Locate the cell with the specified text and output its [x, y] center coordinate. 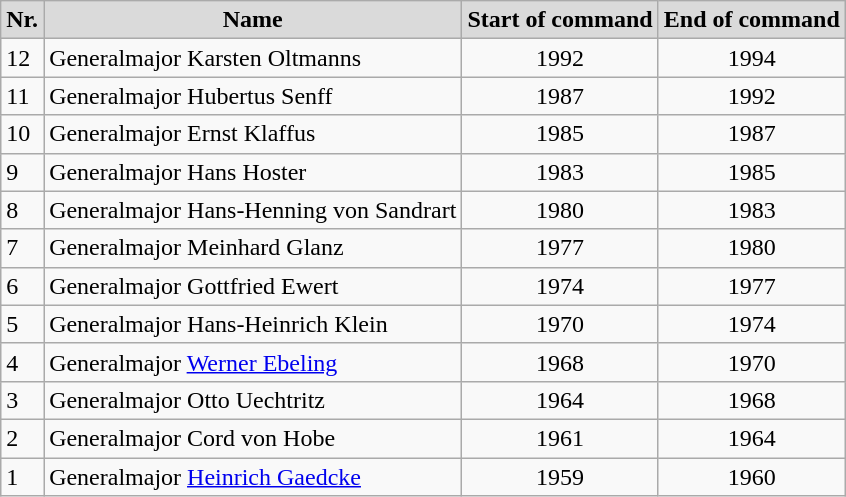
End of command [752, 20]
1960 [752, 477]
Generalmajor Hans Hoster [253, 172]
Nr. [22, 20]
Name [253, 20]
Generalmajor Gottfried Ewert [253, 286]
1959 [560, 477]
Generalmajor Otto Uechtritz [253, 400]
10 [22, 134]
12 [22, 58]
Start of command [560, 20]
Generalmajor Ernst Klaffus [253, 134]
Generalmajor Cord von Hobe [253, 438]
2 [22, 438]
8 [22, 210]
Generalmajor Hans-Henning von Sandrart [253, 210]
1 [22, 477]
6 [22, 286]
Generalmajor Werner Ebeling [253, 362]
1994 [752, 58]
3 [22, 400]
7 [22, 248]
11 [22, 96]
Generalmajor Heinrich Gaedcke [253, 477]
Generalmajor Hubertus Senff [253, 96]
9 [22, 172]
1961 [560, 438]
4 [22, 362]
5 [22, 324]
Generalmajor Meinhard Glanz [253, 248]
Generalmajor Hans-Heinrich Klein [253, 324]
Generalmajor Karsten Oltmanns [253, 58]
